Extract the [x, y] coordinate from the center of the cell holding the provided text.  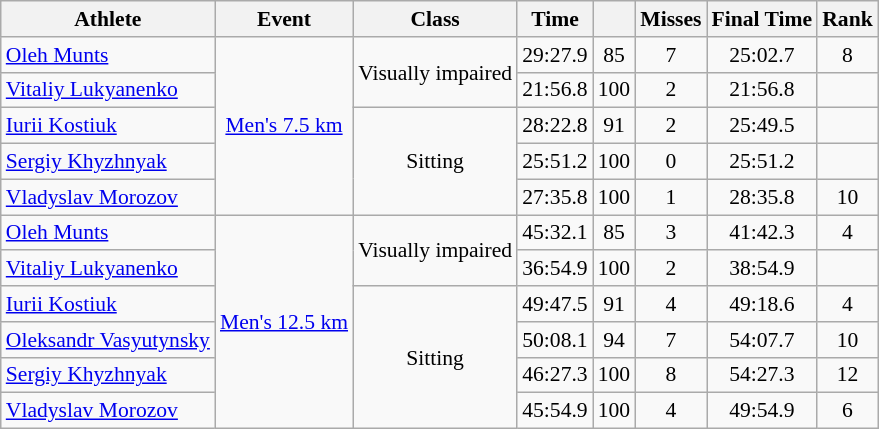
1 [670, 197]
54:27.3 [762, 375]
3 [670, 233]
Rank [848, 19]
38:54.9 [762, 269]
29:27.9 [554, 55]
25:49.5 [762, 126]
46:27.3 [554, 375]
Oleksandr Vasyutynsky [108, 340]
25:02.7 [762, 55]
49:47.5 [554, 304]
27:35.8 [554, 197]
28:22.8 [554, 126]
49:18.6 [762, 304]
28:35.8 [762, 197]
Misses [670, 19]
Athlete [108, 19]
Event [284, 19]
45:54.9 [554, 411]
50:08.1 [554, 340]
Men's 12.5 km [284, 322]
6 [848, 411]
45:32.1 [554, 233]
Time [554, 19]
Men's 7.5 km [284, 126]
54:07.7 [762, 340]
49:54.9 [762, 411]
0 [670, 162]
94 [614, 340]
12 [848, 375]
36:54.9 [554, 269]
Final Time [762, 19]
Class [435, 19]
41:42.3 [762, 233]
